Determine the (X, Y) coordinate at the center of the cell enclosing the given text.  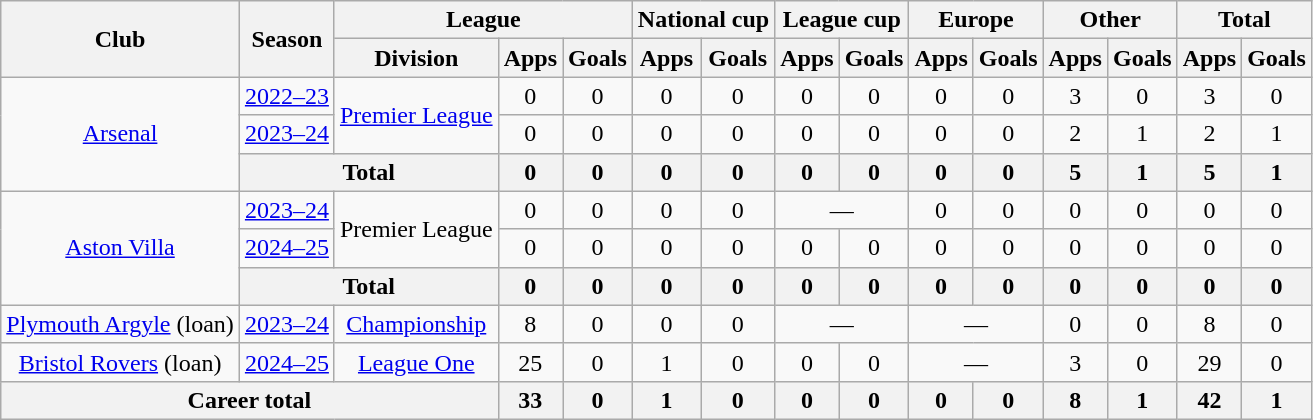
Arsenal (120, 134)
25 (530, 362)
League One (416, 362)
League (483, 20)
Europe (976, 20)
33 (530, 400)
Division (416, 58)
Club (120, 39)
42 (1209, 400)
Career total (250, 400)
League cup (842, 20)
2022–23 (286, 96)
Bristol Rovers (loan) (120, 362)
29 (1209, 362)
Other (1110, 20)
Aston Villa (120, 248)
National cup (703, 20)
Season (286, 39)
Championship (416, 324)
Plymouth Argyle (loan) (120, 324)
